Detect which cell encompasses the target text, then output its (X, Y) center coordinate. 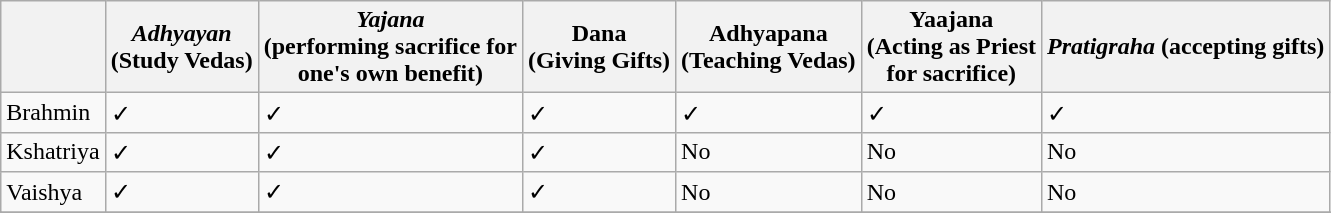
Adhyapana(Teaching Vedas) (769, 47)
Pratigraha (accepting gifts) (1185, 47)
Yaajana(Acting as Priestfor sacrifice) (951, 47)
Kshatriya (53, 152)
Adhyayan(Study Vedas) (182, 47)
Brahmin (53, 113)
Vaishya (53, 192)
Yajana(performing sacrifice for one's own benefit) (390, 47)
Dana(Giving Gifts) (600, 47)
